Extract the (X, Y) coordinate from the center of the cell holding the provided text.  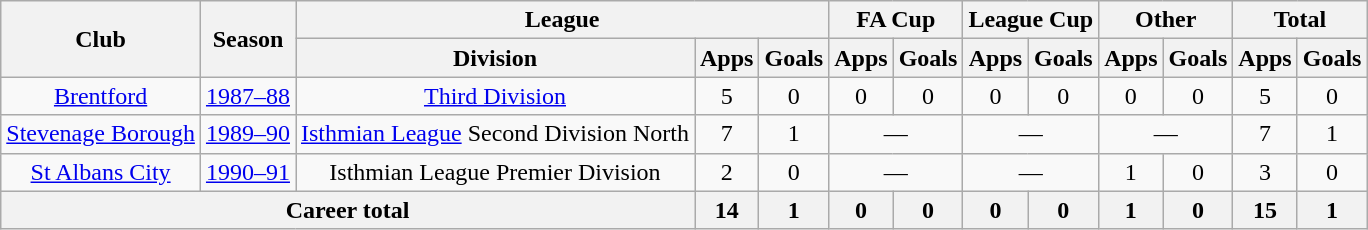
1989–90 (248, 134)
14 (726, 210)
Stevenage Borough (101, 134)
15 (1265, 210)
St Albans City (101, 172)
Club (101, 39)
League Cup (1031, 20)
Isthmian League Second Division North (496, 134)
FA Cup (896, 20)
1987–88 (248, 96)
League (562, 20)
Brentford (101, 96)
3 (1265, 172)
Total (1300, 20)
Third Division (496, 96)
Division (496, 58)
1990–91 (248, 172)
2 (726, 172)
Isthmian League Premier Division (496, 172)
Career total (348, 210)
Season (248, 39)
Other (1166, 20)
